Output the [X, Y] coordinate of the center of the cell containing the given text.  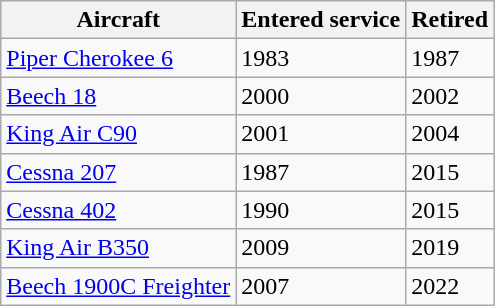
2000 [321, 96]
Beech 1900C Freighter [118, 286]
2009 [321, 248]
2002 [450, 96]
Beech 18 [118, 96]
2001 [321, 134]
1983 [321, 58]
Piper Cherokee 6 [118, 58]
Cessna 402 [118, 210]
2022 [450, 286]
2004 [450, 134]
Cessna 207 [118, 172]
2019 [450, 248]
King Air C90 [118, 134]
Retired [450, 20]
2007 [321, 286]
King Air B350 [118, 248]
Aircraft [118, 20]
Entered service [321, 20]
1990 [321, 210]
